Identify which cell holds the provided text, then report its [X, Y] central coordinate. 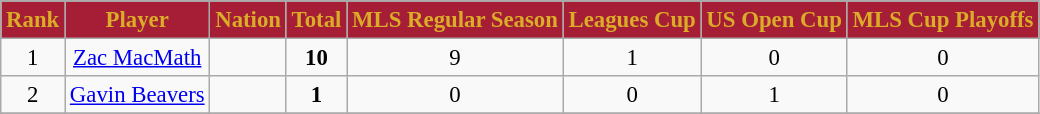
Total [316, 20]
9 [456, 58]
Player [138, 20]
Nation [248, 20]
Zac MacMath [138, 58]
Gavin Beavers [138, 95]
MLS Regular Season [456, 20]
Rank [33, 20]
Leagues Cup [632, 20]
US Open Cup [774, 20]
10 [316, 58]
2 [33, 95]
MLS Cup Playoffs [943, 20]
